From the cell containing the given text, extract its center point as (x, y) coordinate. 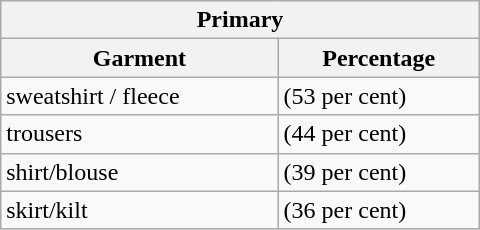
(36 per cent) (378, 210)
trousers (140, 134)
shirt/blouse (140, 172)
Percentage (378, 58)
skirt/kilt (140, 210)
(53 per cent) (378, 96)
(44 per cent) (378, 134)
Garment (140, 58)
sweatshirt / fleece (140, 96)
Primary (240, 20)
(39 per cent) (378, 172)
